Return the (X, Y) coordinate for the center point of the cell that contains the specified text.  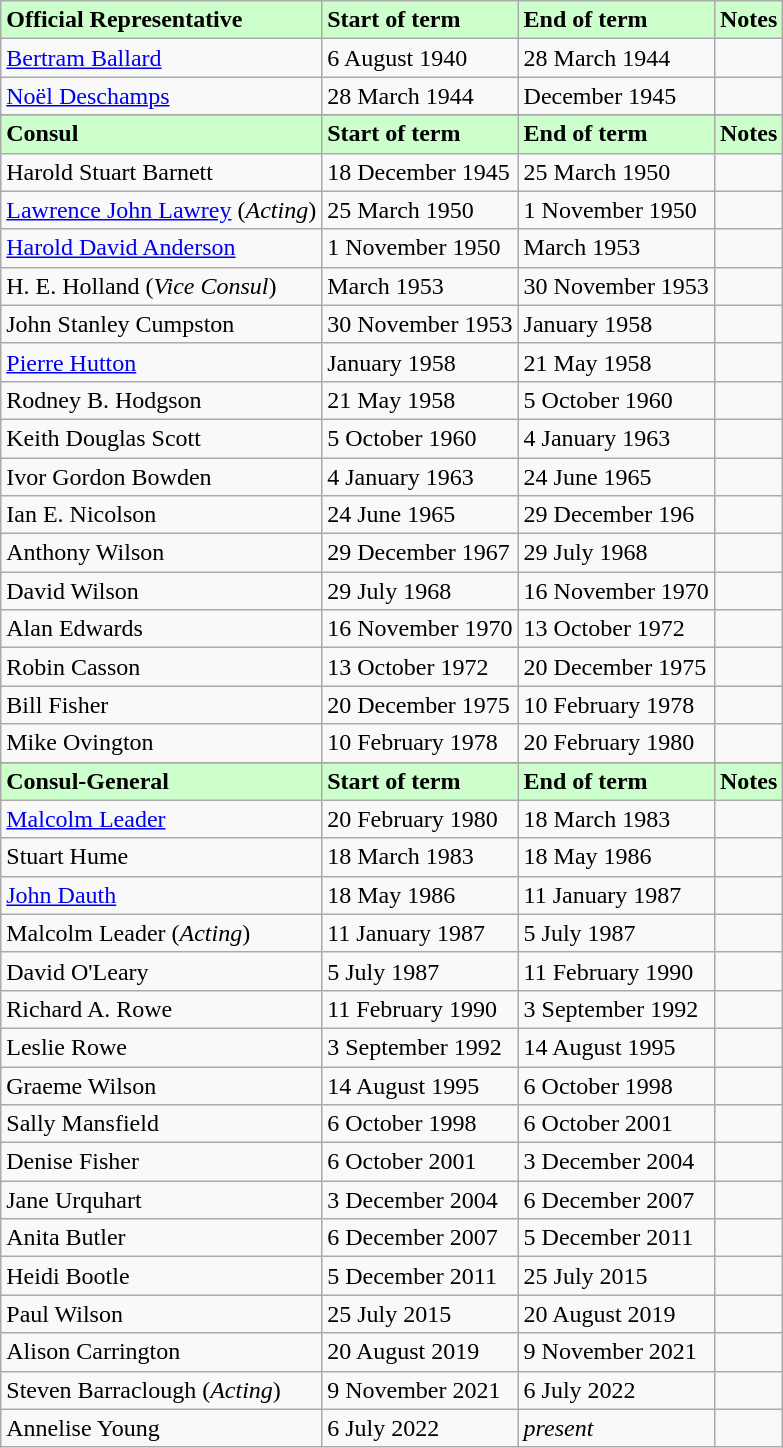
John Stanley Cumpston (162, 324)
Pierre Hutton (162, 362)
John Dauth (162, 895)
Lawrence John Lawrey (Acting) (162, 210)
Rodney B. Hodgson (162, 400)
Stuart Hume (162, 857)
Annelise Young (162, 1428)
29 December 1967 (420, 553)
Alison Carrington (162, 1352)
Ivor Gordon Bowden (162, 477)
Keith Douglas Scott (162, 438)
David O'Leary (162, 971)
Denise Fisher (162, 1162)
David Wilson (162, 591)
Malcolm Leader (Acting) (162, 933)
Heidi Bootle (162, 1276)
Paul Wilson (162, 1314)
Consul (162, 134)
present (616, 1428)
Bertram Ballard (162, 58)
Richard A. Rowe (162, 1009)
Bill Fisher (162, 705)
Malcolm Leader (162, 819)
Harold Stuart Barnett (162, 172)
Anthony Wilson (162, 553)
Consul-General (162, 781)
Mike Ovington (162, 743)
Noël Deschamps (162, 96)
Sally Mansfield (162, 1124)
H. E. Holland (Vice Consul) (162, 286)
Alan Edwards (162, 629)
Harold David Anderson (162, 248)
Steven Barraclough (Acting) (162, 1390)
18 December 1945 (420, 172)
Official Representative (162, 20)
29 December 196 (616, 515)
Robin Casson (162, 667)
December 1945 (616, 96)
6 August 1940 (420, 58)
Anita Butler (162, 1238)
Leslie Rowe (162, 1047)
Ian E. Nicolson (162, 515)
Graeme Wilson (162, 1085)
Jane Urquhart (162, 1200)
